For the text-containing cell, return its midpoint in (x, y) coordinate format. 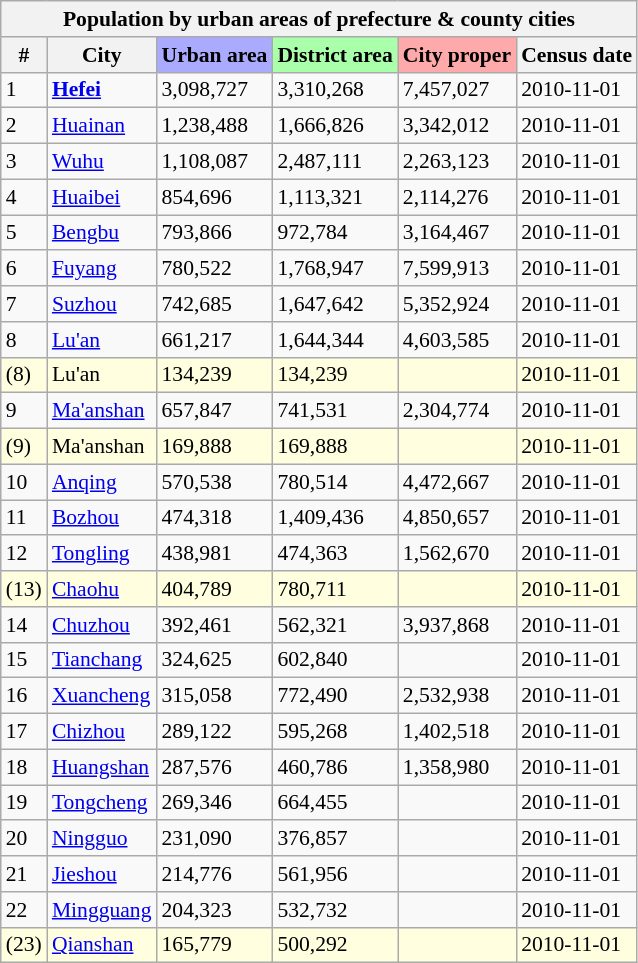
1,647,642 (334, 304)
Wuhu (102, 162)
10 (24, 482)
7 (24, 304)
1,108,087 (215, 162)
165,779 (215, 945)
1,644,344 (334, 340)
Chaohu (102, 589)
7,599,913 (457, 269)
3,164,467 (457, 233)
2,532,938 (457, 696)
474,363 (334, 554)
2,487,111 (334, 162)
1,409,436 (334, 518)
Tongling (102, 554)
Suzhou (102, 304)
3,342,012 (457, 126)
Mingguang (102, 910)
14 (24, 625)
Tianchang (102, 660)
Chizhou (102, 732)
District area (334, 55)
17 (24, 732)
269,346 (215, 803)
2,304,774 (457, 411)
5 (24, 233)
664,455 (334, 803)
2 (24, 126)
742,685 (215, 304)
287,576 (215, 767)
Urban area (215, 55)
793,866 (215, 233)
854,696 (215, 197)
324,625 (215, 660)
392,461 (215, 625)
Chuzhou (102, 625)
1,358,980 (457, 767)
661,217 (215, 340)
1,113,321 (334, 197)
5,352,924 (457, 304)
Population by urban areas of prefecture & county cities (319, 19)
8 (24, 340)
20 (24, 839)
12 (24, 554)
City (102, 55)
2,263,123 (457, 162)
(9) (24, 447)
657,847 (215, 411)
780,522 (215, 269)
(23) (24, 945)
Huainan (102, 126)
City proper (457, 55)
2,114,276 (457, 197)
460,786 (334, 767)
4 (24, 197)
570,538 (215, 482)
404,789 (215, 589)
Ningguo (102, 839)
1,238,488 (215, 126)
772,490 (334, 696)
231,090 (215, 839)
# (24, 55)
214,776 (215, 874)
Tongcheng (102, 803)
15 (24, 660)
16 (24, 696)
3,310,268 (334, 90)
972,784 (334, 233)
204,323 (215, 910)
4,850,657 (457, 518)
18 (24, 767)
1 (24, 90)
474,318 (215, 518)
Bengbu (102, 233)
22 (24, 910)
(13) (24, 589)
7,457,027 (457, 90)
1,768,947 (334, 269)
3,098,727 (215, 90)
1,402,518 (457, 732)
3 (24, 162)
602,840 (334, 660)
780,711 (334, 589)
741,531 (334, 411)
532,732 (334, 910)
Qianshan (102, 945)
1,666,826 (334, 126)
376,857 (334, 839)
Huangshan (102, 767)
Bozhou (102, 518)
9 (24, 411)
19 (24, 803)
Jieshou (102, 874)
Census date (576, 55)
4,472,667 (457, 482)
Huaibei (102, 197)
438,981 (215, 554)
Anqing (102, 482)
780,514 (334, 482)
289,122 (215, 732)
500,292 (334, 945)
(8) (24, 375)
1,562,670 (457, 554)
562,321 (334, 625)
561,956 (334, 874)
4,603,585 (457, 340)
Hefei (102, 90)
Xuancheng (102, 696)
595,268 (334, 732)
3,937,868 (457, 625)
315,058 (215, 696)
6 (24, 269)
21 (24, 874)
Fuyang (102, 269)
11 (24, 518)
